Return the [X, Y] coordinate for the center point of the cell that contains the specified text.  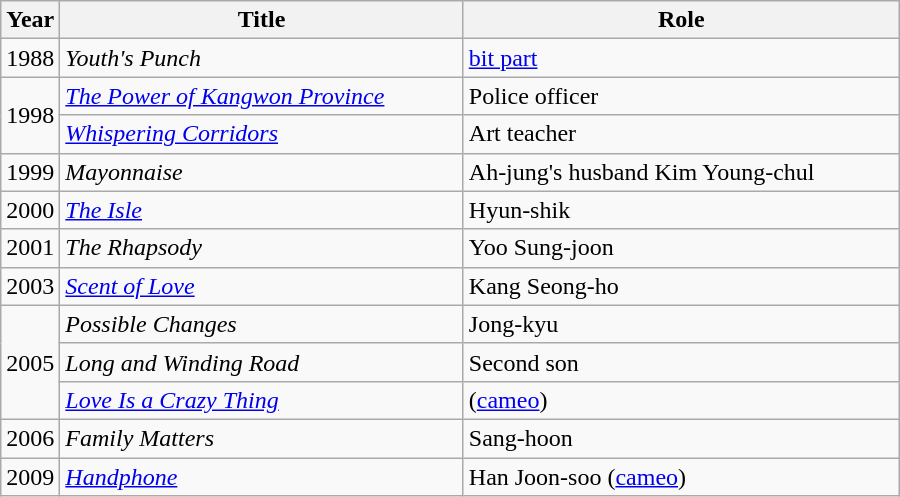
Handphone [262, 477]
Jong-kyu [681, 324]
1998 [30, 115]
Sang-hoon [681, 438]
1999 [30, 172]
Police officer [681, 96]
(cameo) [681, 400]
Whispering Corridors [262, 134]
Yoo Sung-joon [681, 248]
Ah-jung's husband Kim Young-chul [681, 172]
The Rhapsody [262, 248]
Mayonnaise [262, 172]
Han Joon-soo (cameo) [681, 477]
2003 [30, 286]
The Isle [262, 210]
Love Is a Crazy Thing [262, 400]
2000 [30, 210]
Second son [681, 362]
2009 [30, 477]
Scent of Love [262, 286]
The Power of Kangwon Province [262, 96]
Role [681, 20]
Hyun-shik [681, 210]
Long and Winding Road [262, 362]
Art teacher [681, 134]
Year [30, 20]
Possible Changes [262, 324]
Kang Seong-ho [681, 286]
bit part [681, 58]
2006 [30, 438]
2005 [30, 362]
2001 [30, 248]
1988 [30, 58]
Title [262, 20]
Family Matters [262, 438]
Youth's Punch [262, 58]
